From the cell containing the given text, extract its center point as [X, Y] coordinate. 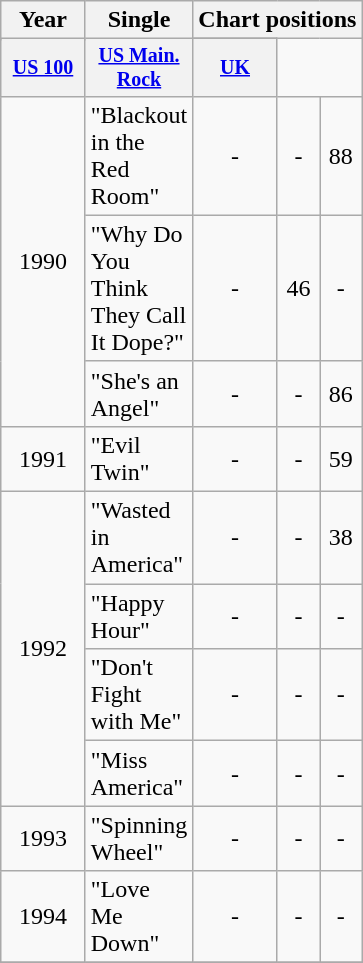
1990 [43, 261]
38 [341, 538]
"Spinning Wheel" [139, 838]
UK [235, 68]
"She's an Angel" [139, 394]
46 [298, 288]
1991 [43, 458]
"Miss America" [139, 774]
"Wasted in America" [139, 538]
Single [139, 20]
88 [341, 156]
Chart positions [278, 20]
1992 [43, 649]
"Evil Twin" [139, 458]
Year [43, 20]
US 100 [43, 68]
86 [341, 394]
1994 [43, 917]
59 [341, 458]
"Happy Hour" [139, 616]
"Blackout in the Red Room" [139, 156]
1993 [43, 838]
"Don't Fight with Me" [139, 695]
"Why Do You Think They Call It Dope?" [139, 288]
"Love Me Down" [139, 917]
US Main. Rock [139, 68]
